Scan for the cell matching the given text and deliver its [X, Y] coordinate at center. 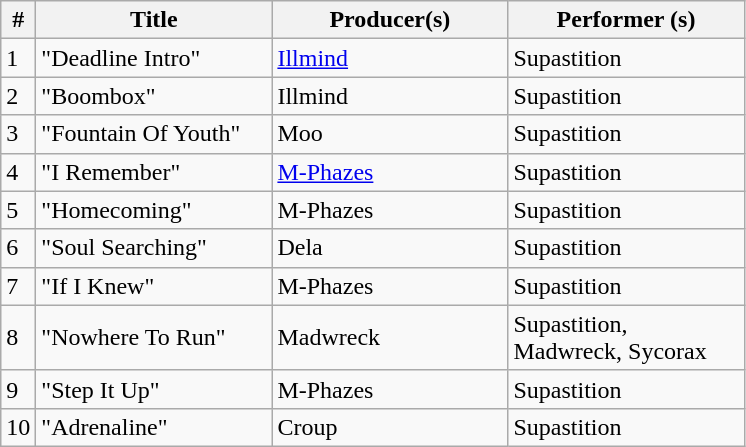
"Homecoming" [154, 210]
Performer (s) [626, 20]
10 [18, 427]
"Deadline Intro" [154, 58]
9 [18, 389]
"Fountain Of Youth" [154, 134]
5 [18, 210]
6 [18, 248]
"Step It Up" [154, 389]
7 [18, 286]
4 [18, 172]
"I Remember" [154, 172]
Croup [390, 427]
"Nowhere To Run" [154, 338]
3 [18, 134]
Moo [390, 134]
2 [18, 96]
"Boombox" [154, 96]
Title [154, 20]
8 [18, 338]
# [18, 20]
Supastition, Madwreck, Sycorax [626, 338]
"If I Knew" [154, 286]
Dela [390, 248]
Madwreck [390, 338]
"Adrenaline" [154, 427]
1 [18, 58]
Producer(s) [390, 20]
"Soul Searching" [154, 248]
